Locate the cell with the specified text and output its (x, y) center coordinate. 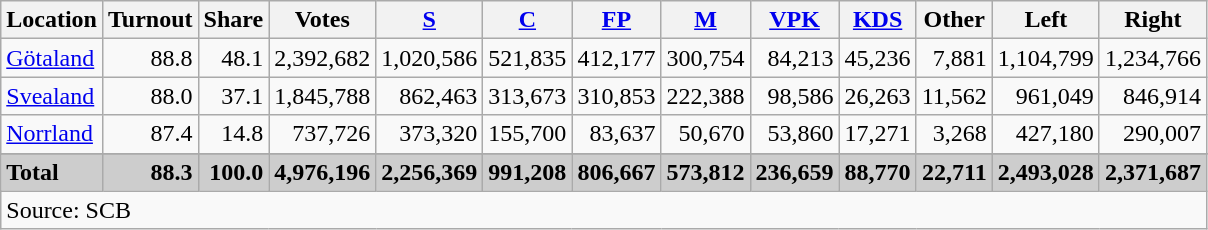
48.1 (234, 58)
427,180 (1046, 134)
846,914 (1152, 96)
88.3 (150, 172)
Right (1152, 20)
373,320 (430, 134)
88.8 (150, 58)
17,271 (878, 134)
1,234,766 (1152, 58)
Left (1046, 20)
Location (52, 20)
4,976,196 (322, 172)
1,845,788 (322, 96)
991,208 (528, 172)
14.8 (234, 134)
290,007 (1152, 134)
Turnout (150, 20)
573,812 (706, 172)
961,049 (1046, 96)
88,770 (878, 172)
1,020,586 (430, 58)
806,667 (616, 172)
Norrland (52, 134)
26,263 (878, 96)
98,586 (794, 96)
313,673 (528, 96)
2,392,682 (322, 58)
84,213 (794, 58)
Source: SCB (604, 210)
M (706, 20)
Total (52, 172)
222,388 (706, 96)
300,754 (706, 58)
737,726 (322, 134)
KDS (878, 20)
2,371,687 (1152, 172)
S (430, 20)
Svealand (52, 96)
C (528, 20)
88.0 (150, 96)
521,835 (528, 58)
1,104,799 (1046, 58)
Votes (322, 20)
2,493,028 (1046, 172)
11,562 (954, 96)
VPK (794, 20)
7,881 (954, 58)
FP (616, 20)
83,637 (616, 134)
2,256,369 (430, 172)
Götaland (52, 58)
Other (954, 20)
862,463 (430, 96)
37.1 (234, 96)
87.4 (150, 134)
53,860 (794, 134)
45,236 (878, 58)
155,700 (528, 134)
50,670 (706, 134)
100.0 (234, 172)
22,711 (954, 172)
236,659 (794, 172)
3,268 (954, 134)
412,177 (616, 58)
Share (234, 20)
310,853 (616, 96)
